Determine the (X, Y) coordinate at the center of the cell enclosing the given text.  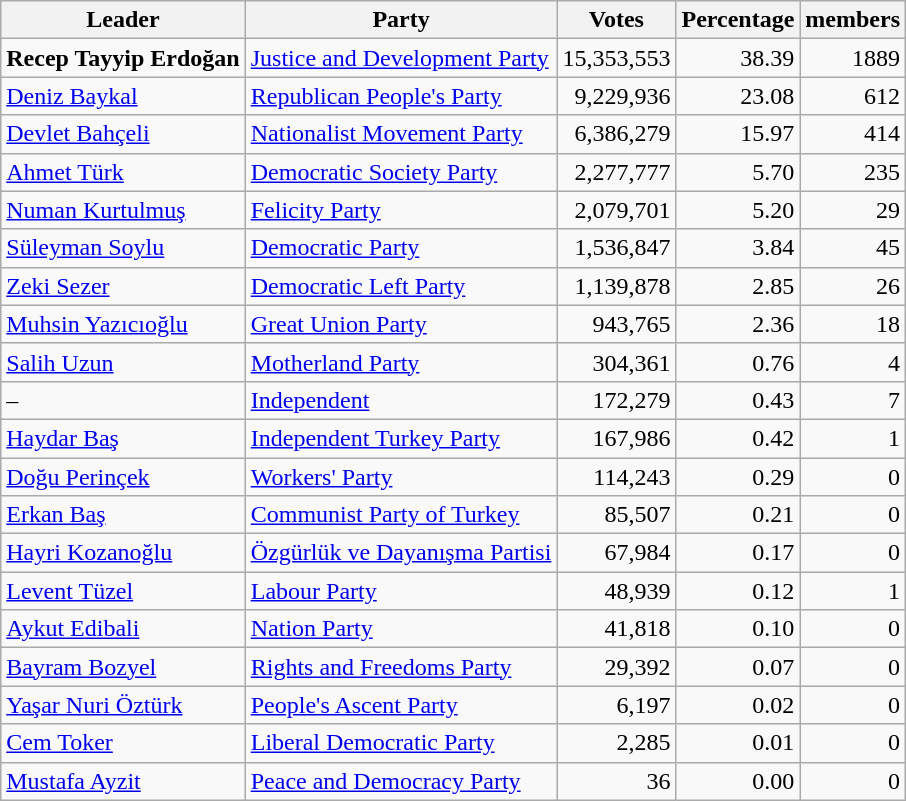
235 (853, 172)
45 (853, 248)
Levent Tüzel (123, 591)
Party (401, 20)
1,536,847 (616, 248)
Justice and Development Party (401, 58)
18 (853, 324)
People's Ascent Party (401, 705)
Leader (123, 20)
85,507 (616, 515)
6,386,279 (616, 134)
5.20 (738, 210)
0.10 (738, 629)
Motherland Party (401, 362)
943,765 (616, 324)
0.17 (738, 553)
2,079,701 (616, 210)
414 (853, 134)
0.02 (738, 705)
Percentage (738, 20)
– (123, 400)
15.97 (738, 134)
114,243 (616, 477)
48,939 (616, 591)
Salih Uzun (123, 362)
2.36 (738, 324)
Bayram Bozyel (123, 667)
0.29 (738, 477)
4 (853, 362)
41,818 (616, 629)
Democratic Left Party (401, 286)
23.08 (738, 96)
Great Union Party (401, 324)
Hayri Kozanoğlu (123, 553)
members (853, 20)
0.21 (738, 515)
0.43 (738, 400)
Peace and Democracy Party (401, 781)
38.39 (738, 58)
Zeki Sezer (123, 286)
Devlet Bahçeli (123, 134)
Democratic Party (401, 248)
1,139,878 (616, 286)
9,229,936 (616, 96)
612 (853, 96)
67,984 (616, 553)
2,277,777 (616, 172)
Communist Party of Turkey (401, 515)
Recep Tayyip Erdoğan (123, 58)
Doğu Perinçek (123, 477)
0.00 (738, 781)
7 (853, 400)
3.84 (738, 248)
Ahmet Türk (123, 172)
Labour Party (401, 591)
Rights and Freedoms Party (401, 667)
Erkan Baş (123, 515)
Workers' Party (401, 477)
2,285 (616, 743)
Nation Party (401, 629)
Mustafa Ayzit (123, 781)
Muhsin Yazıcıoğlu (123, 324)
172,279 (616, 400)
Independent (401, 400)
0.01 (738, 743)
6,197 (616, 705)
Democratic Society Party (401, 172)
Deniz Baykal (123, 96)
167,986 (616, 438)
2.85 (738, 286)
Haydar Baş (123, 438)
15,353,553 (616, 58)
Cem Toker (123, 743)
Özgürlük ve Dayanışma Partisi (401, 553)
Yaşar Nuri Öztürk (123, 705)
1889 (853, 58)
Numan Kurtulmuş (123, 210)
29,392 (616, 667)
Liberal Democratic Party (401, 743)
Republican People's Party (401, 96)
0.07 (738, 667)
0.76 (738, 362)
36 (616, 781)
Aykut Edibali (123, 629)
26 (853, 286)
304,361 (616, 362)
0.12 (738, 591)
0.42 (738, 438)
Felicity Party (401, 210)
Nationalist Movement Party (401, 134)
29 (853, 210)
5.70 (738, 172)
Süleyman Soylu (123, 248)
Votes (616, 20)
Independent Turkey Party (401, 438)
